For the text-containing cell, return its midpoint in [x, y] coordinate format. 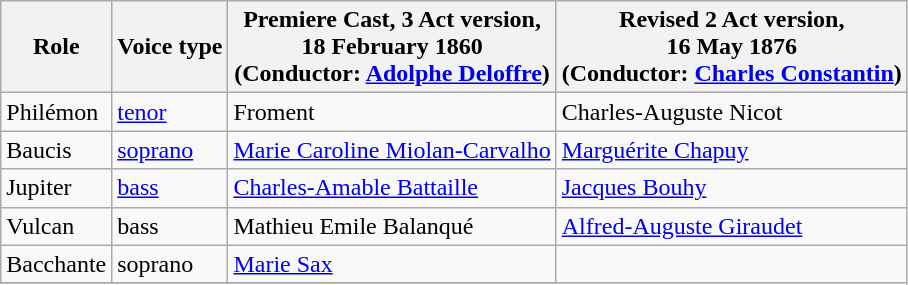
Mathieu Emile Balanqué [392, 226]
Marie Caroline Miolan-Carvalho [392, 150]
Jacques Bouhy [732, 188]
Premiere Cast, 3 Act version, 18 February 1860(Conductor: Adolphe Deloffre) [392, 47]
Voice type [170, 47]
Philémon [56, 112]
Froment [392, 112]
Vulcan [56, 226]
tenor [170, 112]
Baucis [56, 150]
Charles-Amable Battaille [392, 188]
Charles-Auguste Nicot [732, 112]
Revised 2 Act version,16 May 1876(Conductor: Charles Constantin) [732, 47]
Marie Sax [392, 264]
Alfred-Auguste Giraudet [732, 226]
Marguérite Chapuy [732, 150]
Role [56, 47]
Jupiter [56, 188]
Bacchante [56, 264]
